Output the [X, Y] coordinate of the center of the cell containing the given text.  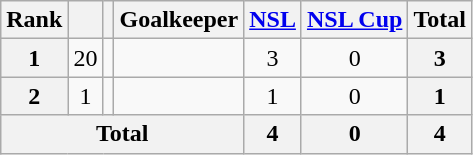
20 [86, 58]
2 [34, 96]
NSL Cup [354, 20]
Goalkeeper [179, 20]
Rank [34, 20]
NSL [273, 20]
